Pinpoint the cell where the given text exists, returning its (x, y) midpoint coordinate. 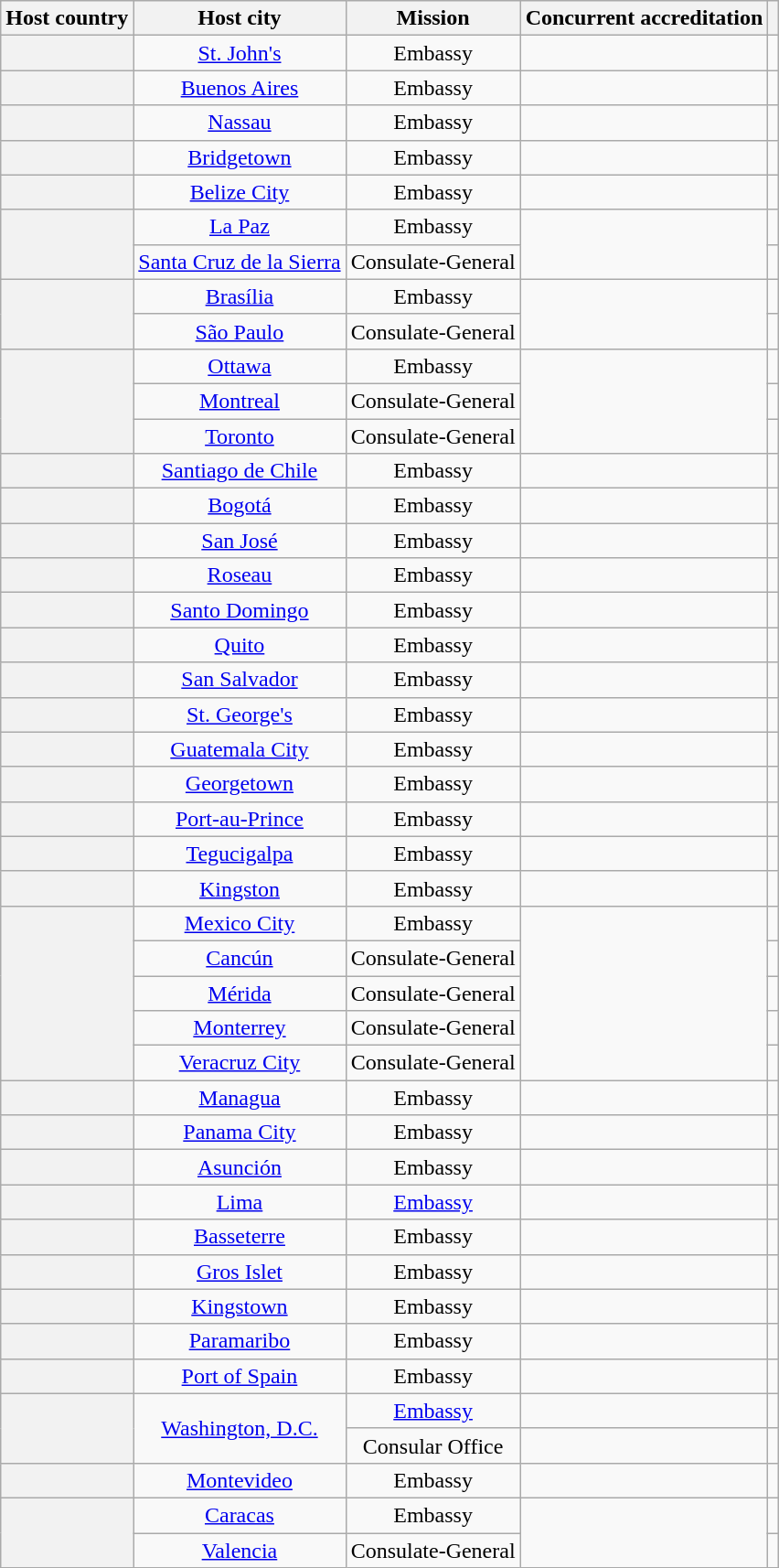
Port-au-Prince (240, 819)
Cancún (240, 958)
St. George's (240, 714)
Valencia (240, 1551)
Consular Office (433, 1445)
San José (240, 541)
Basseterre (240, 1237)
Asunción (240, 1167)
Mérida (240, 993)
Kingston (240, 888)
Veracruz City (240, 1063)
Mission (433, 18)
Host city (240, 18)
Panama City (240, 1133)
Brasília (240, 296)
Santiago de Chile (240, 471)
San Salvador (240, 680)
Buenos Aires (240, 88)
Belize City (240, 192)
Montreal (240, 401)
Kingstown (240, 1306)
Host country (68, 18)
Caracas (240, 1515)
Georgetown (240, 784)
Tegucigalpa (240, 854)
Concurrent accreditation (644, 18)
Gros Islet (240, 1272)
Paramaribo (240, 1341)
Montevideo (240, 1480)
Mexico City (240, 923)
Washington, D.C. (240, 1428)
São Paulo (240, 331)
Quito (240, 645)
Nassau (240, 123)
La Paz (240, 227)
Managua (240, 1098)
Guatemala City (240, 749)
Bogotá (240, 506)
Lima (240, 1202)
Monterrey (240, 1028)
Port of Spain (240, 1376)
Bridgetown (240, 157)
St. John's (240, 53)
Roseau (240, 575)
Santo Domingo (240, 610)
Ottawa (240, 366)
Toronto (240, 436)
Santa Cruz de la Sierra (240, 262)
